Return the [x, y] coordinate for the center point of the cell that contains the specified text.  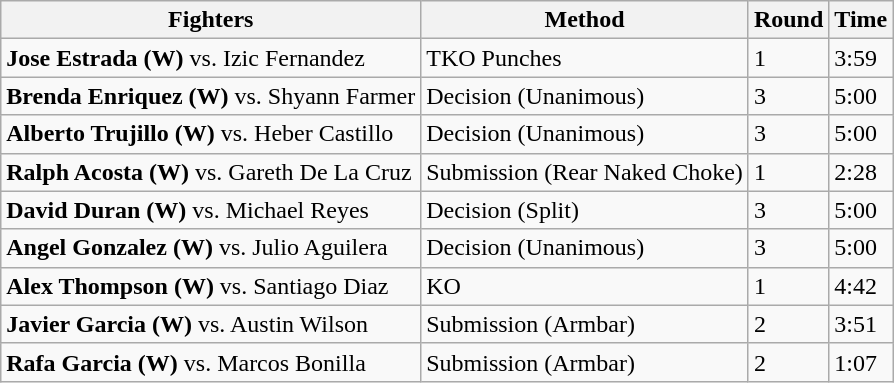
Alberto Trujillo (W) vs. Heber Castillo [211, 134]
Alex Thompson (W) vs. Santiago Diaz [211, 286]
4:42 [861, 286]
2:28 [861, 172]
David Duran (W) vs. Michael Reyes [211, 210]
Round [788, 20]
3:51 [861, 324]
Brenda Enriquez (W) vs. Shyann Farmer [211, 96]
Ralph Acosta (W) vs. Gareth De La Cruz [211, 172]
Rafa Garcia (W) vs. Marcos Bonilla [211, 362]
1:07 [861, 362]
KO [585, 286]
Fighters [211, 20]
Javier Garcia (W) vs. Austin Wilson [211, 324]
Decision (Split) [585, 210]
Jose Estrada (W) vs. Izic Fernandez [211, 58]
Submission (Rear Naked Choke) [585, 172]
TKO Punches [585, 58]
3:59 [861, 58]
Time [861, 20]
Method [585, 20]
Angel Gonzalez (W) vs. Julio Aguilera [211, 248]
